Return the (x, y) coordinate for the center point of the cell that contains the specified text.  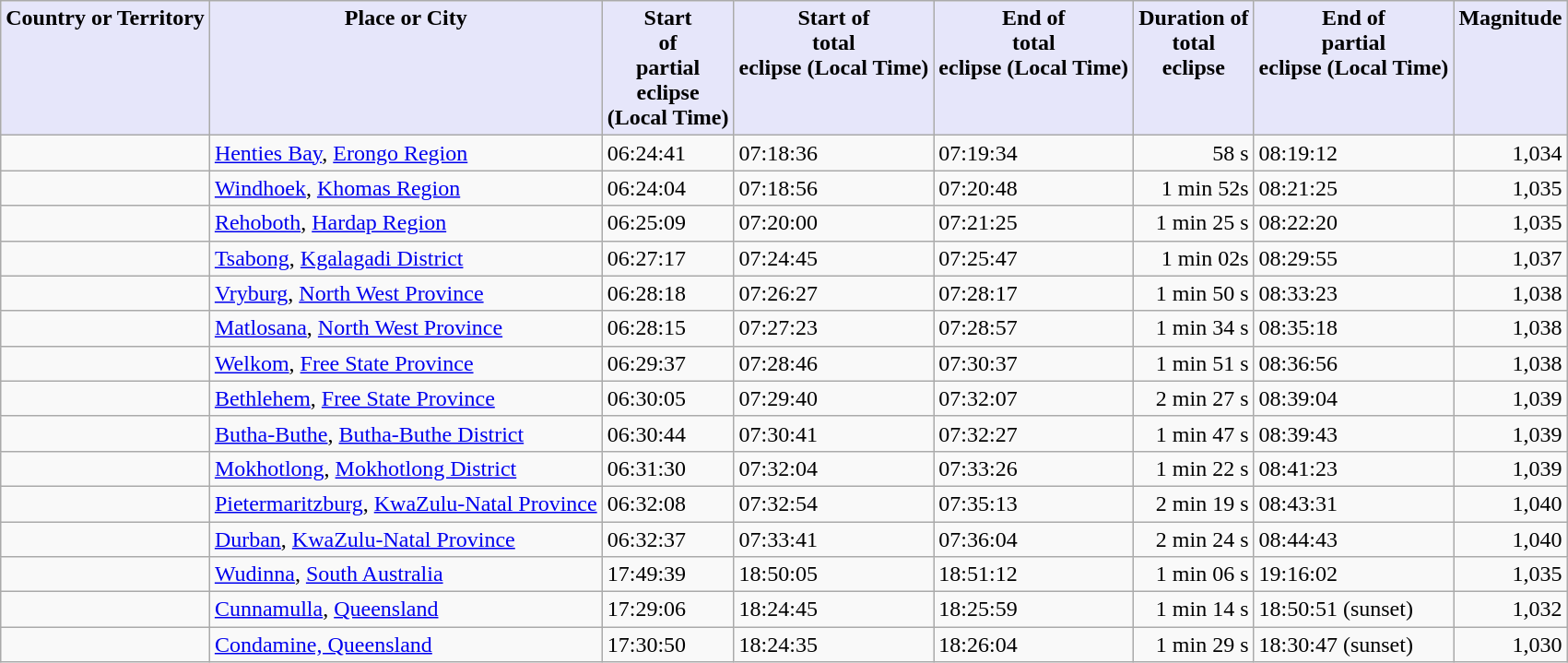
06:25:09 (667, 223)
1,034 (1510, 153)
2 min 19 s (1194, 503)
18:26:04 (1034, 645)
Windhoek, Khomas Region (406, 188)
Place or City (406, 68)
Pietermaritzburg, KwaZulu-Natal Province (406, 503)
18:24:45 (833, 610)
1,032 (1510, 610)
06:24:04 (667, 188)
06:28:15 (667, 328)
07:33:41 (833, 539)
Durban, KwaZulu-Natal Province (406, 539)
Rehoboth, Hardap Region (406, 223)
07:29:40 (833, 398)
Duration oftotaleclipse (1194, 68)
58 s (1194, 153)
Magnitude (1510, 68)
1 min 34 s (1194, 328)
1 min 51 s (1194, 363)
07:33:26 (1034, 468)
07:21:25 (1034, 223)
18:50:05 (833, 574)
08:21:25 (1353, 188)
18:50:51 (sunset) (1353, 610)
18:51:12 (1034, 574)
18:24:35 (833, 645)
1 min 29 s (1194, 645)
1 min 06 s (1194, 574)
07:30:37 (1034, 363)
Cunnamulla, Queensland (406, 610)
1 min 47 s (1194, 433)
18:30:47 (sunset) (1353, 645)
Butha-Buthe, Butha-Buthe District (406, 433)
1,030 (1510, 645)
07:18:36 (833, 153)
17:49:39 (667, 574)
Henties Bay, Erongo Region (406, 153)
08:19:12 (1353, 153)
1 min 52s (1194, 188)
06:28:18 (667, 293)
07:35:13 (1034, 503)
08:29:55 (1353, 258)
Start oftotaleclipse (Local Time) (833, 68)
07:18:56 (833, 188)
08:33:23 (1353, 293)
08:39:43 (1353, 433)
07:27:23 (833, 328)
Mokhotlong, Mokhotlong District (406, 468)
07:36:04 (1034, 539)
1 min 25 s (1194, 223)
07:19:34 (1034, 153)
End ofpartialeclipse (Local Time) (1353, 68)
06:27:17 (667, 258)
06:31:30 (667, 468)
1 min 50 s (1194, 293)
08:41:23 (1353, 468)
07:28:57 (1034, 328)
1 min 02s (1194, 258)
08:22:20 (1353, 223)
08:36:56 (1353, 363)
Condamine, Queensland (406, 645)
07:32:07 (1034, 398)
08:39:04 (1353, 398)
08:43:31 (1353, 503)
07:32:04 (833, 468)
06:24:41 (667, 153)
07:20:00 (833, 223)
Matlosana, North West Province (406, 328)
08:35:18 (1353, 328)
1 min 22 s (1194, 468)
1 min 14 s (1194, 610)
Welkom, Free State Province (406, 363)
06:30:44 (667, 433)
08:44:43 (1353, 539)
Bethlehem, Free State Province (406, 398)
18:25:59 (1034, 610)
07:26:27 (833, 293)
07:32:54 (833, 503)
1,037 (1510, 258)
07:28:17 (1034, 293)
06:30:05 (667, 398)
Wudinna, South Australia (406, 574)
07:25:47 (1034, 258)
2 min 27 s (1194, 398)
07:28:46 (833, 363)
17:29:06 (667, 610)
07:32:27 (1034, 433)
07:30:41 (833, 433)
19:16:02 (1353, 574)
06:32:37 (667, 539)
2 min 24 s (1194, 539)
07:24:45 (833, 258)
17:30:50 (667, 645)
Vryburg, North West Province (406, 293)
06:29:37 (667, 363)
End oftotaleclipse (Local Time) (1034, 68)
Startofpartialeclipse(Local Time) (667, 68)
07:20:48 (1034, 188)
Tsabong, Kgalagadi District (406, 258)
06:32:08 (667, 503)
Country or Territory (105, 68)
